Pinpoint the cell where the given text exists, returning its [x, y] midpoint coordinate. 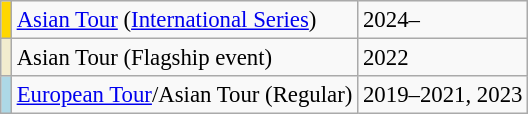
2019–2021, 2023 [443, 95]
European Tour/Asian Tour (Regular) [184, 95]
2022 [443, 58]
2024– [443, 20]
Asian Tour (Flagship event) [184, 58]
Asian Tour (International Series) [184, 20]
